Provide the (X, Y) coordinate of the cell's center where the given text is located.  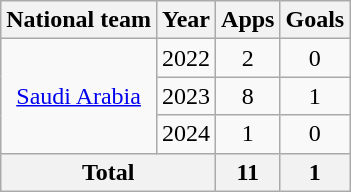
2022 (186, 58)
11 (248, 172)
2023 (186, 96)
Year (186, 20)
Saudi Arabia (79, 96)
8 (248, 96)
Apps (248, 20)
Total (108, 172)
Goals (315, 20)
2 (248, 58)
National team (79, 20)
2024 (186, 134)
